Determine the (x, y) coordinate at the center of the cell enclosing the given text.  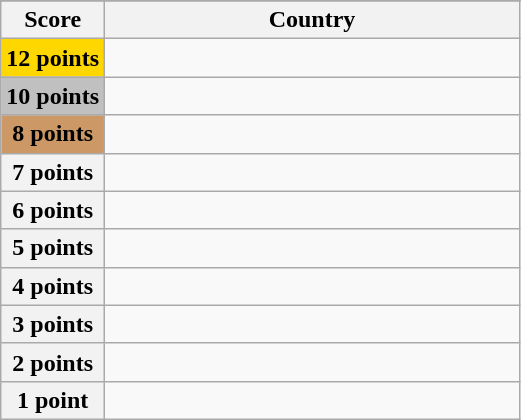
Country (312, 20)
4 points (53, 286)
1 point (53, 400)
12 points (53, 58)
Score (53, 20)
5 points (53, 248)
10 points (53, 96)
2 points (53, 362)
3 points (53, 324)
8 points (53, 134)
7 points (53, 172)
6 points (53, 210)
